Return (x, y) of the center of cell containing provided text 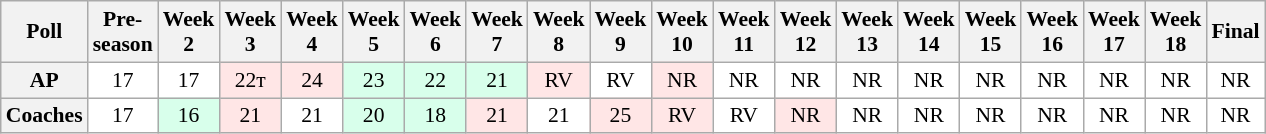
Week2 (189, 32)
Final (1235, 32)
25 (621, 116)
22т (250, 80)
Week3 (250, 32)
Week15 (991, 32)
Week12 (806, 32)
22 (435, 80)
16 (189, 116)
18 (435, 116)
Week8 (559, 32)
Week7 (497, 32)
Week11 (744, 32)
Poll (44, 32)
Coaches (44, 116)
Week18 (1176, 32)
Week9 (621, 32)
Week14 (929, 32)
Week17 (1114, 32)
Week5 (374, 32)
20 (374, 116)
AP (44, 80)
24 (312, 80)
Week13 (867, 32)
Week6 (435, 32)
Week10 (682, 32)
Week16 (1052, 32)
Week4 (312, 32)
Pre-season (123, 32)
23 (374, 80)
